From the cell containing the given text, extract its center point as [X, Y] coordinate. 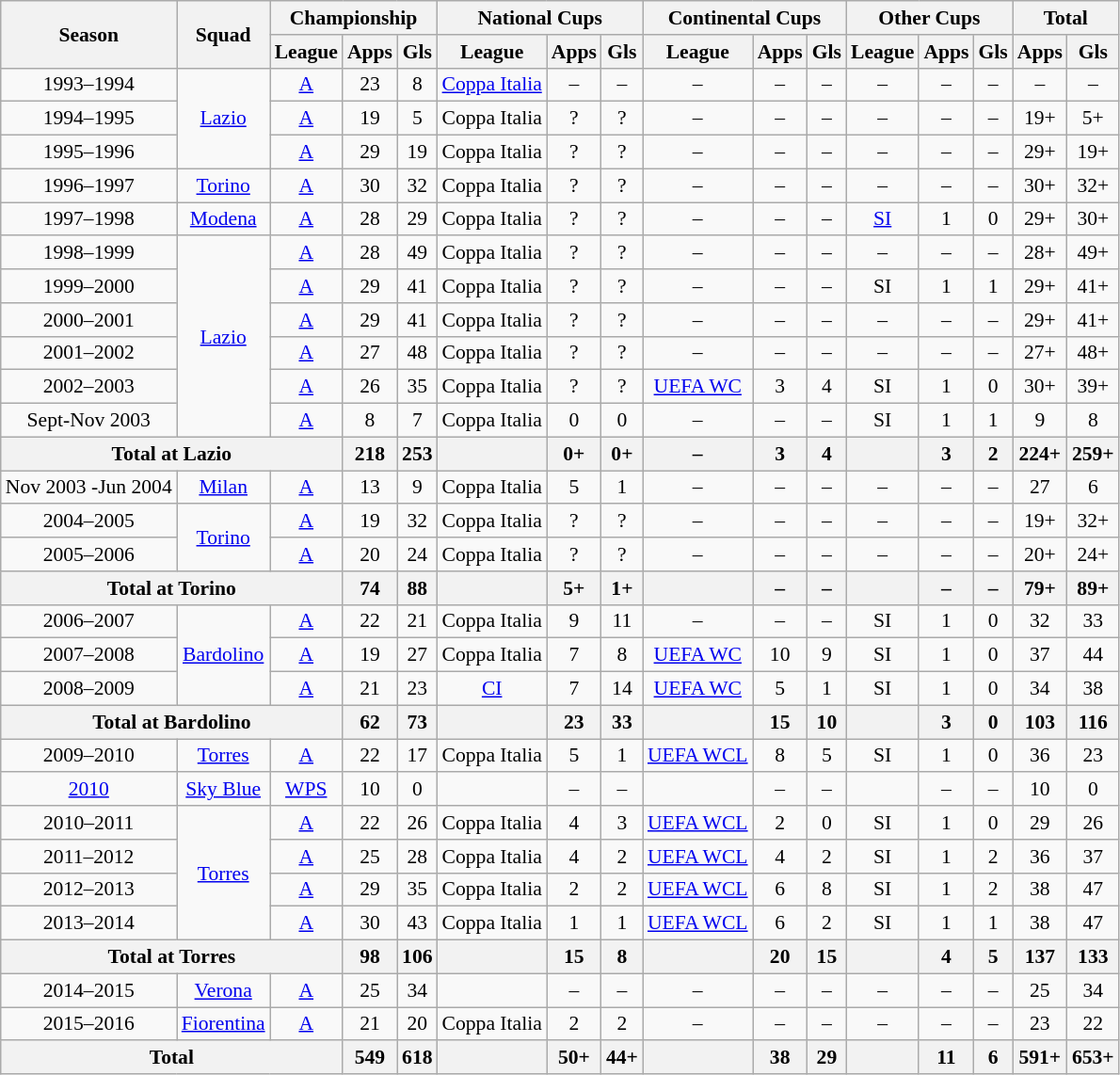
Nov 2003 -Jun 2004 [88, 488]
28+ [1040, 253]
20+ [1040, 554]
133 [1094, 957]
89+ [1094, 588]
2005–2006 [88, 554]
14 [622, 689]
2013–2014 [88, 923]
2006–2007 [88, 621]
2011–2012 [88, 857]
48 [418, 353]
62 [370, 722]
WPS [307, 790]
27+ [1040, 353]
49 [418, 253]
44+ [622, 1058]
103 [1040, 722]
1998–1999 [88, 253]
Fiorentina [224, 1024]
1996–1997 [88, 185]
137 [1040, 957]
1997–1998 [88, 219]
73 [418, 722]
Verona [224, 990]
2010 [88, 790]
2010–2011 [88, 823]
549 [370, 1058]
Total at Lazio [171, 454]
218 [370, 454]
1995–1996 [88, 152]
224+ [1040, 454]
National Cups [540, 18]
Sept-Nov 2003 [88, 421]
653+ [1094, 1058]
43 [418, 923]
2002–2003 [88, 387]
CI [492, 689]
88 [418, 588]
39+ [1094, 387]
Modena [224, 219]
2015–2016 [88, 1024]
2000–2001 [88, 320]
2007–2008 [88, 655]
1994–1995 [88, 119]
Season [88, 34]
Squad [224, 34]
Sky Blue [224, 790]
Total at Bardolino [171, 722]
2001–2002 [88, 353]
2009–2010 [88, 756]
98 [370, 957]
1993–1994 [88, 85]
Other Cups [930, 18]
2012–2013 [88, 890]
Total at Torres [171, 957]
618 [418, 1058]
74 [370, 588]
259+ [1094, 454]
1+ [622, 588]
253 [418, 454]
2014–2015 [88, 990]
1999–2000 [88, 286]
Bardolino [224, 655]
79+ [1040, 588]
591+ [1040, 1058]
24 [418, 554]
50+ [574, 1058]
116 [1094, 722]
Total at Torino [171, 588]
13 [370, 488]
49+ [1094, 253]
Milan [224, 488]
24+ [1094, 554]
Championship [354, 18]
17 [418, 756]
2004–2005 [88, 521]
44 [1094, 655]
106 [418, 957]
2008–2009 [88, 689]
Continental Cups [744, 18]
48+ [1094, 353]
